Identify which cell holds the provided text, then report its (X, Y) central coordinate. 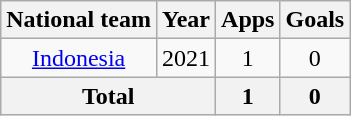
Year (186, 20)
2021 (186, 58)
Apps (248, 20)
Indonesia (79, 58)
Total (108, 96)
Goals (315, 20)
National team (79, 20)
